Return the [X, Y] coordinate for the center point of the cell that contains the specified text.  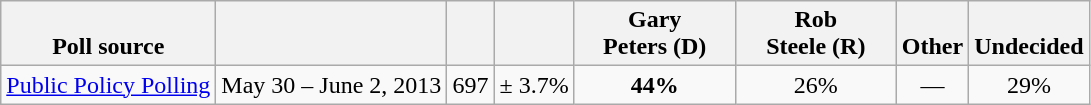
44% [654, 85]
— [932, 85]
26% [816, 85]
± 3.7% [534, 85]
Public Policy Polling [108, 85]
RobSteele (R) [816, 34]
Poll source [108, 34]
May 30 – June 2, 2013 [332, 85]
GaryPeters (D) [654, 34]
29% [1029, 85]
Undecided [1029, 34]
Other [932, 34]
697 [470, 85]
